Provide the [x, y] coordinate of the cell's center where the given text is located.  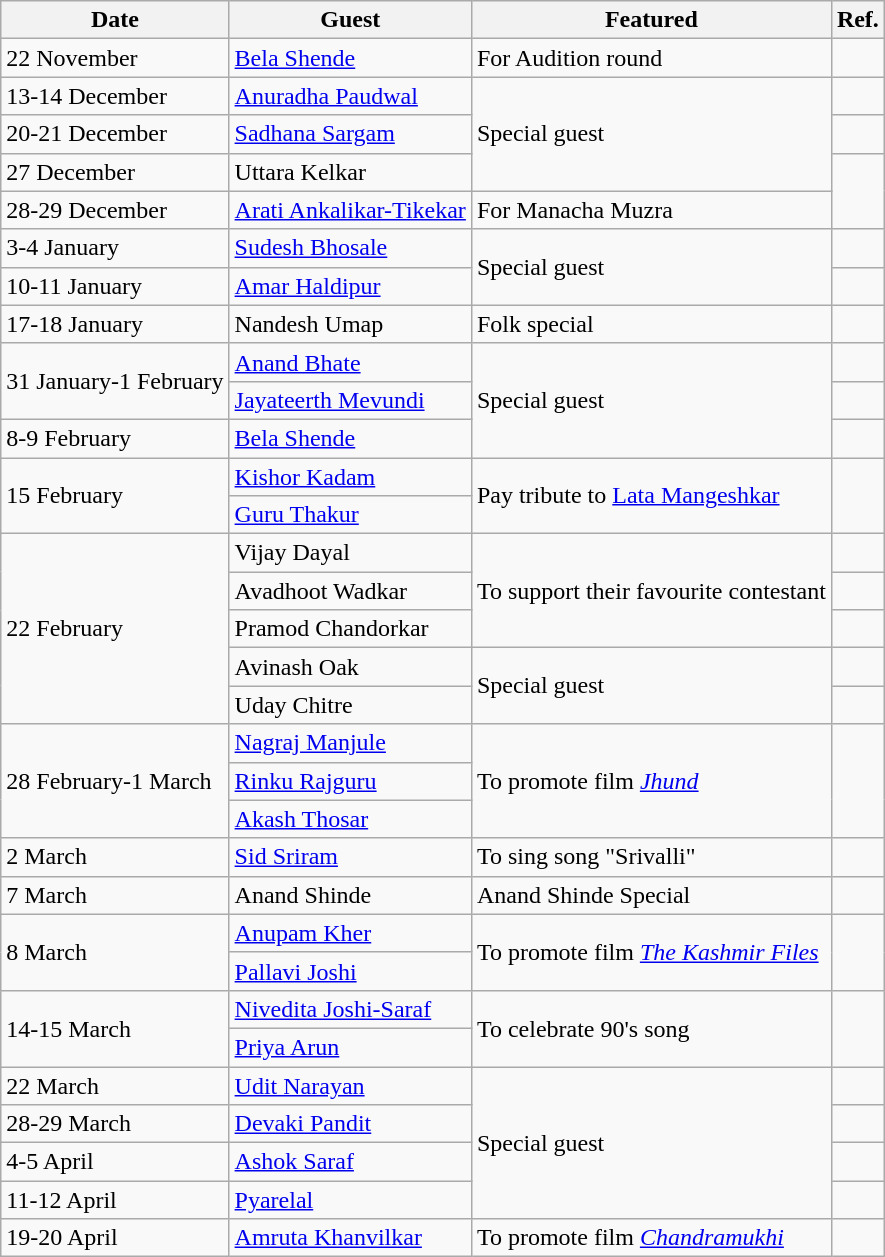
8-9 February [115, 438]
28-29 March [115, 1124]
Sudesh Bhosale [350, 248]
Rinku Rajguru [350, 781]
Nagraj Manjule [350, 743]
27 December [115, 172]
Guru Thakur [350, 515]
20-21 December [115, 134]
Anupam Kher [350, 933]
Sid Sriram [350, 857]
Ref. [858, 20]
11-12 April [115, 1200]
Nivedita Joshi-Saraf [350, 1009]
To promote film The Kashmir Files [651, 952]
13-14 December [115, 96]
Sadhana Sargam [350, 134]
Amar Haldipur [350, 286]
Avadhoot Wadkar [350, 591]
Anand Shinde Special [651, 895]
To celebrate 90's song [651, 1028]
22 March [115, 1085]
Pramod Chandorkar [350, 629]
To sing song "Srivalli" [651, 857]
Featured [651, 20]
15 February [115, 496]
2 March [115, 857]
Anand Shinde [350, 895]
Kishor Kadam [350, 477]
4-5 April [115, 1162]
Nandesh Umap [350, 324]
For Manacha Muzra [651, 210]
Amruta Khanvilkar [350, 1238]
Uday Chitre [350, 705]
7 March [115, 895]
14-15 March [115, 1028]
Pallavi Joshi [350, 971]
To promote film Jhund [651, 781]
Avinash Oak [350, 667]
Arati Ankalikar-Tikekar [350, 210]
Guest [350, 20]
Udit Narayan [350, 1085]
19-20 April [115, 1238]
Ashok Saraf [350, 1162]
28 February-1 March [115, 781]
28-29 December [115, 210]
Anuradha Paudwal [350, 96]
Anand Bhate [350, 362]
To promote film Chandramukhi [651, 1238]
Vijay Dayal [350, 553]
Uttara Kelkar [350, 172]
17-18 January [115, 324]
Priya Arun [350, 1047]
Akash Thosar [350, 819]
10-11 January [115, 286]
For Audition round [651, 58]
22 February [115, 629]
31 January-1 February [115, 381]
Jayateerth Mevundi [350, 400]
To support their favourite contestant [651, 591]
Folk special [651, 324]
Date [115, 20]
22 November [115, 58]
8 March [115, 952]
Devaki Pandit [350, 1124]
3-4 January [115, 248]
Pyarelal [350, 1200]
Pay tribute to Lata Mangeshkar [651, 496]
